Pinpoint the cell where the given text exists, returning its (x, y) midpoint coordinate. 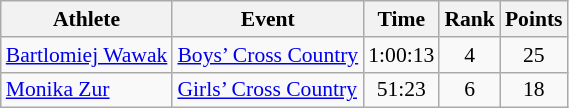
Time (401, 19)
6 (470, 90)
1:00:13 (401, 55)
18 (534, 90)
Monika Zur (87, 90)
Points (534, 19)
51:23 (401, 90)
Rank (470, 19)
Athlete (87, 19)
Boys’ Cross Country (268, 55)
25 (534, 55)
Bartlomiej Wawak (87, 55)
Event (268, 19)
Girls’ Cross Country (268, 90)
4 (470, 55)
